Find where the given text appears and provide that cell's center as [x, y] coordinate. 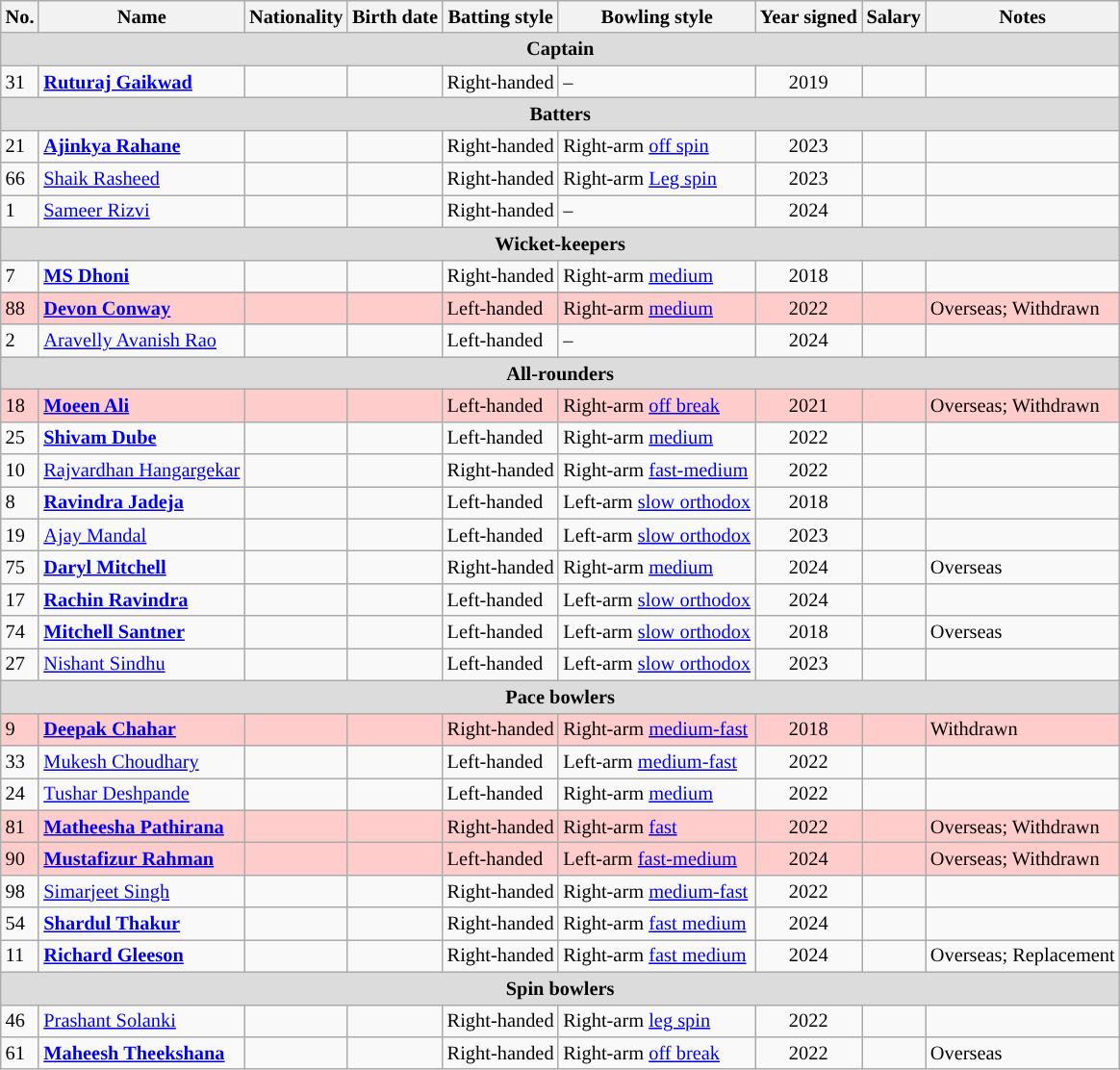
10 [20, 471]
Ajinkya Rahane [141, 146]
2 [20, 341]
19 [20, 535]
Ruturaj Gaikwad [141, 82]
Bowling style [656, 16]
75 [20, 567]
25 [20, 438]
Shardul Thakur [141, 924]
18 [20, 405]
88 [20, 308]
Left-arm fast-medium [656, 858]
Right-arm off spin [656, 146]
Tushar Deshpande [141, 794]
66 [20, 179]
Notes [1023, 16]
Right-arm fast-medium [656, 471]
Mustafizur Rahman [141, 858]
Ravindra Jadeja [141, 502]
33 [20, 761]
2021 [808, 405]
24 [20, 794]
Matheesha Pathirana [141, 827]
Deepak Chahar [141, 729]
Simarjeet Singh [141, 891]
7 [20, 276]
Shivam Dube [141, 438]
Captain [560, 49]
Ajay Mandal [141, 535]
Shaik Rasheed [141, 179]
Rachin Ravindra [141, 599]
Nishant Sindhu [141, 664]
Batting style [500, 16]
Name [141, 16]
54 [20, 924]
Mitchell Santner [141, 632]
46 [20, 1021]
Rajvardhan Hangargekar [141, 471]
Overseas; Replacement [1023, 955]
Salary [894, 16]
Birth date [395, 16]
74 [20, 632]
61 [20, 1053]
21 [20, 146]
8 [20, 502]
All-rounders [560, 373]
90 [20, 858]
Wicket-keepers [560, 243]
Spin bowlers [560, 988]
11 [20, 955]
Mukesh Choudhary [141, 761]
Aravelly Avanish Rao [141, 341]
Pace bowlers [560, 697]
98 [20, 891]
Withdrawn [1023, 729]
Left-arm medium-fast [656, 761]
Year signed [808, 16]
81 [20, 827]
17 [20, 599]
Right-arm Leg spin [656, 179]
Right-arm fast [656, 827]
Right-arm leg spin [656, 1021]
Daryl Mitchell [141, 567]
No. [20, 16]
9 [20, 729]
Batters [560, 114]
Moeen Ali [141, 405]
31 [20, 82]
Sameer Rizvi [141, 211]
27 [20, 664]
Nationality [296, 16]
MS Dhoni [141, 276]
Devon Conway [141, 308]
1 [20, 211]
Richard Gleeson [141, 955]
2019 [808, 82]
Maheesh Theekshana [141, 1053]
Prashant Solanki [141, 1021]
